Detect which cell encompasses the target text, then output its (X, Y) center coordinate. 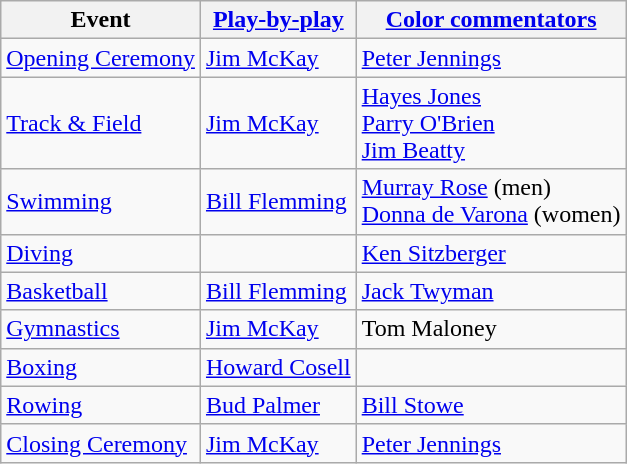
Play-by-play (278, 20)
Closing Ceremony (101, 443)
Diving (101, 253)
Jack Twyman (491, 291)
Track & Field (101, 123)
Rowing (101, 405)
Ken Sitzberger (491, 253)
Color commentators (491, 20)
Murray Rose (men)Donna de Varona (women) (491, 202)
Bud Palmer (278, 405)
Gymnastics (101, 329)
Opening Ceremony (101, 58)
Tom Maloney (491, 329)
Event (101, 20)
Boxing (101, 367)
Swimming (101, 202)
Basketball (101, 291)
Hayes JonesParry O'BrienJim Beatty (491, 123)
Howard Cosell (278, 367)
Bill Stowe (491, 405)
